Extract the (x, y) coordinate from the center of the cell holding the provided text.  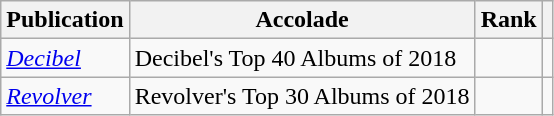
Publication (65, 20)
Decibel (65, 58)
Rank (508, 20)
Decibel's Top 40 Albums of 2018 (302, 58)
Revolver's Top 30 Albums of 2018 (302, 96)
Revolver (65, 96)
Accolade (302, 20)
